Return the (X, Y) coordinate for the center point of the cell that contains the specified text.  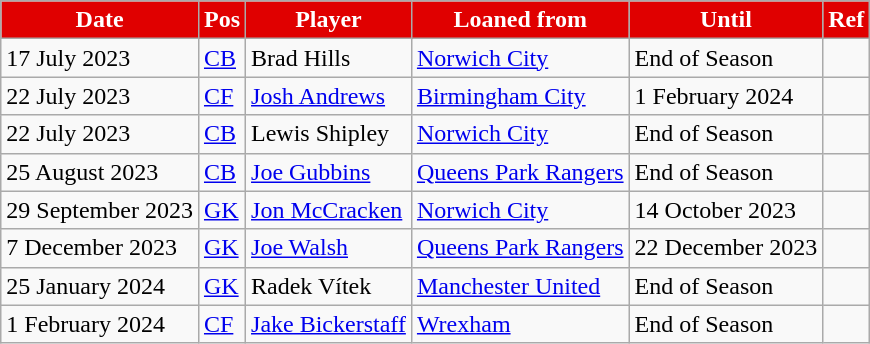
Josh Andrews (329, 96)
7 December 2023 (100, 248)
Joe Gubbins (329, 172)
Until (726, 20)
Pos (222, 20)
Date (100, 20)
29 September 2023 (100, 210)
Jon McCracken (329, 210)
Ref (846, 20)
Joe Walsh (329, 248)
Manchester United (520, 286)
14 October 2023 (726, 210)
25 August 2023 (100, 172)
17 July 2023 (100, 58)
Loaned from (520, 20)
Brad Hills (329, 58)
Jake Bickerstaff (329, 324)
22 December 2023 (726, 248)
Birmingham City (520, 96)
Player (329, 20)
Lewis Shipley (329, 134)
Wrexham (520, 324)
25 January 2024 (100, 286)
Radek Vítek (329, 286)
